Output the [X, Y] coordinate of the center of the cell containing the given text.  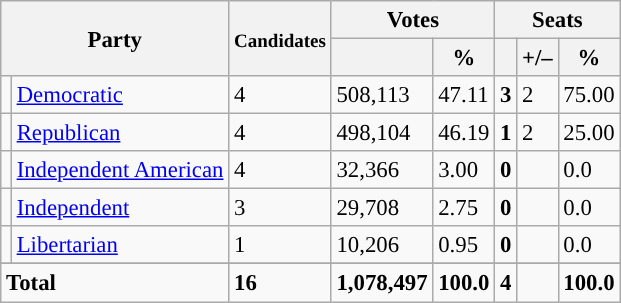
Republican [120, 133]
Total [115, 283]
Democratic [120, 95]
2.75 [464, 208]
0.95 [464, 245]
29,708 [382, 208]
508,113 [382, 95]
16 [280, 283]
46.19 [464, 133]
Libertarian [120, 245]
Independent [120, 208]
Independent American [120, 170]
+/– [538, 58]
Candidates [280, 38]
Votes [413, 20]
25.00 [589, 133]
32,366 [382, 170]
Seats [558, 20]
3.00 [464, 170]
10,206 [382, 245]
75.00 [589, 95]
Party [115, 38]
47.11 [464, 95]
498,104 [382, 133]
1,078,497 [382, 283]
